Capture the cell that displays the provided text and extract its [x, y] central coordinate. 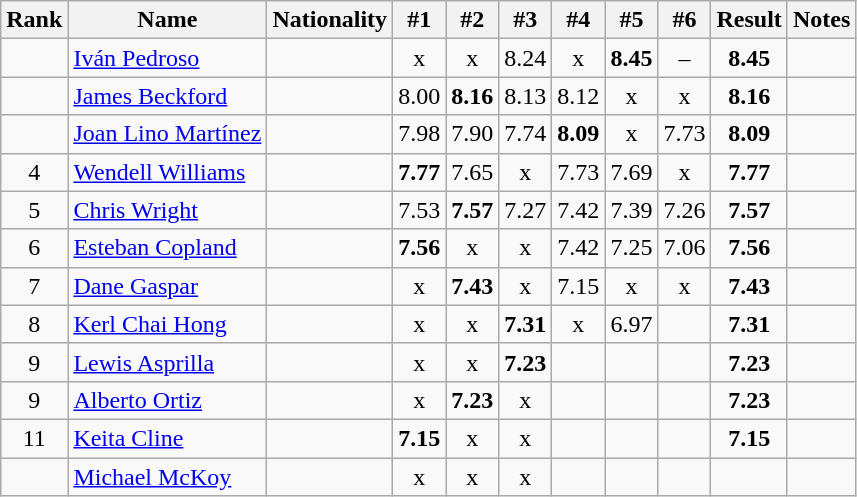
7.53 [420, 210]
#6 [684, 20]
Chris Wright [168, 210]
8 [34, 324]
Esteban Copland [168, 248]
#3 [526, 20]
Name [168, 20]
11 [34, 438]
– [684, 58]
8.24 [526, 58]
James Beckford [168, 96]
Dane Gaspar [168, 286]
Wendell Williams [168, 172]
8.00 [420, 96]
Iván Pedroso [168, 58]
7.25 [632, 248]
7 [34, 286]
5 [34, 210]
7.98 [420, 134]
7.27 [526, 210]
Alberto Ortiz [168, 400]
Michael McKoy [168, 477]
7.26 [684, 210]
Kerl Chai Hong [168, 324]
7.69 [632, 172]
#5 [632, 20]
#2 [472, 20]
7.90 [472, 134]
4 [34, 172]
8.12 [578, 96]
Lewis Asprilla [168, 362]
Result [749, 20]
#1 [420, 20]
Notes [821, 20]
7.74 [526, 134]
#4 [578, 20]
Joan Lino Martínez [168, 134]
8.13 [526, 96]
6 [34, 248]
Rank [34, 20]
6.97 [632, 324]
7.65 [472, 172]
Nationality [330, 20]
7.06 [684, 248]
7.39 [632, 210]
Keita Cline [168, 438]
